Search for the cell housing the specified text and yield its [X, Y] center coordinate. 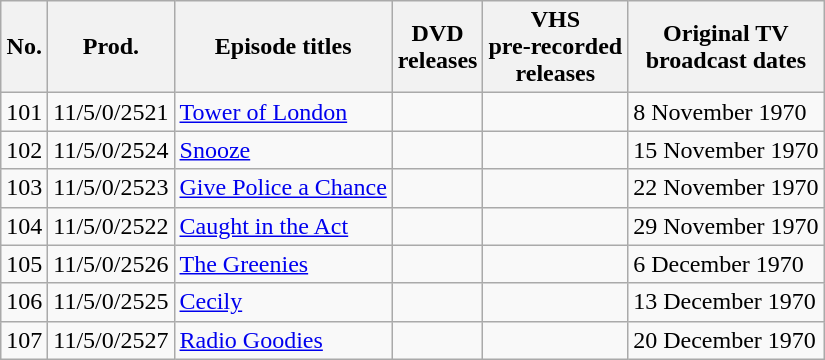
Caught in the Act [283, 226]
101 [24, 112]
104 [24, 226]
Snooze [283, 150]
The Greenies [283, 264]
11/5/0/2521 [111, 112]
20 December 1970 [726, 340]
106 [24, 302]
Cecily [283, 302]
13 December 1970 [726, 302]
Radio Goodies [283, 340]
22 November 1970 [726, 188]
103 [24, 188]
11/5/0/2522 [111, 226]
Prod. [111, 47]
8 November 1970 [726, 112]
29 November 1970 [726, 226]
No. [24, 47]
11/5/0/2527 [111, 340]
Give Police a Chance [283, 188]
11/5/0/2525 [111, 302]
6 December 1970 [726, 264]
11/5/0/2524 [111, 150]
DVD releases [438, 47]
Tower of London [283, 112]
107 [24, 340]
105 [24, 264]
15 November 1970 [726, 150]
VHS pre-recorded releases [556, 47]
11/5/0/2526 [111, 264]
Original TV broadcast dates [726, 47]
11/5/0/2523 [111, 188]
102 [24, 150]
Episode titles [283, 47]
